Output the [X, Y] coordinate of the center of the cell containing the given text.  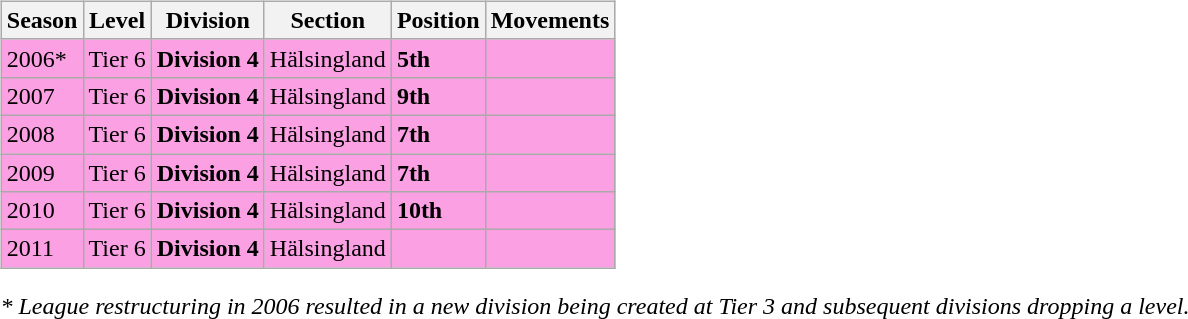
Level [117, 20]
2009 [42, 173]
Division [208, 20]
Position [438, 20]
9th [438, 96]
10th [438, 211]
2008 [42, 134]
Season [42, 20]
Section [328, 20]
2011 [42, 249]
2010 [42, 211]
Movements [550, 20]
5th [438, 58]
2006* [42, 58]
2007 [42, 96]
